Return the (x, y) coordinate for the center point of the cell that contains the specified text.  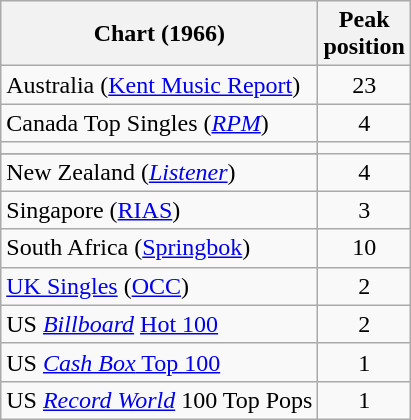
Australia (Kent Music Report) (160, 85)
New Zealand (Listener) (160, 172)
US Record World 100 Top Pops (160, 400)
Singapore (RIAS) (160, 210)
UK Singles (OCC) (160, 286)
10 (364, 248)
Peakposition (364, 34)
Canada Top Singles (RPM) (160, 123)
South Africa (Springbok) (160, 248)
US Cash Box Top 100 (160, 362)
Chart (1966) (160, 34)
23 (364, 85)
US Billboard Hot 100 (160, 324)
3 (364, 210)
